Capture the cell that displays the provided text and extract its (X, Y) central coordinate. 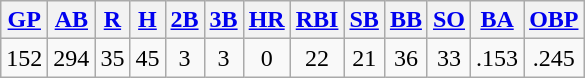
22 (317, 58)
H (148, 20)
35 (112, 58)
.245 (554, 58)
294 (72, 58)
3B (224, 20)
36 (406, 58)
0 (266, 58)
HR (266, 20)
45 (148, 58)
SB (364, 20)
AB (72, 20)
BB (406, 20)
BA (498, 20)
33 (448, 58)
2B (184, 20)
GP (24, 20)
152 (24, 58)
.153 (498, 58)
21 (364, 58)
R (112, 20)
OBP (554, 20)
RBI (317, 20)
SO (448, 20)
